From the cell containing the given text, extract its center point as [x, y] coordinate. 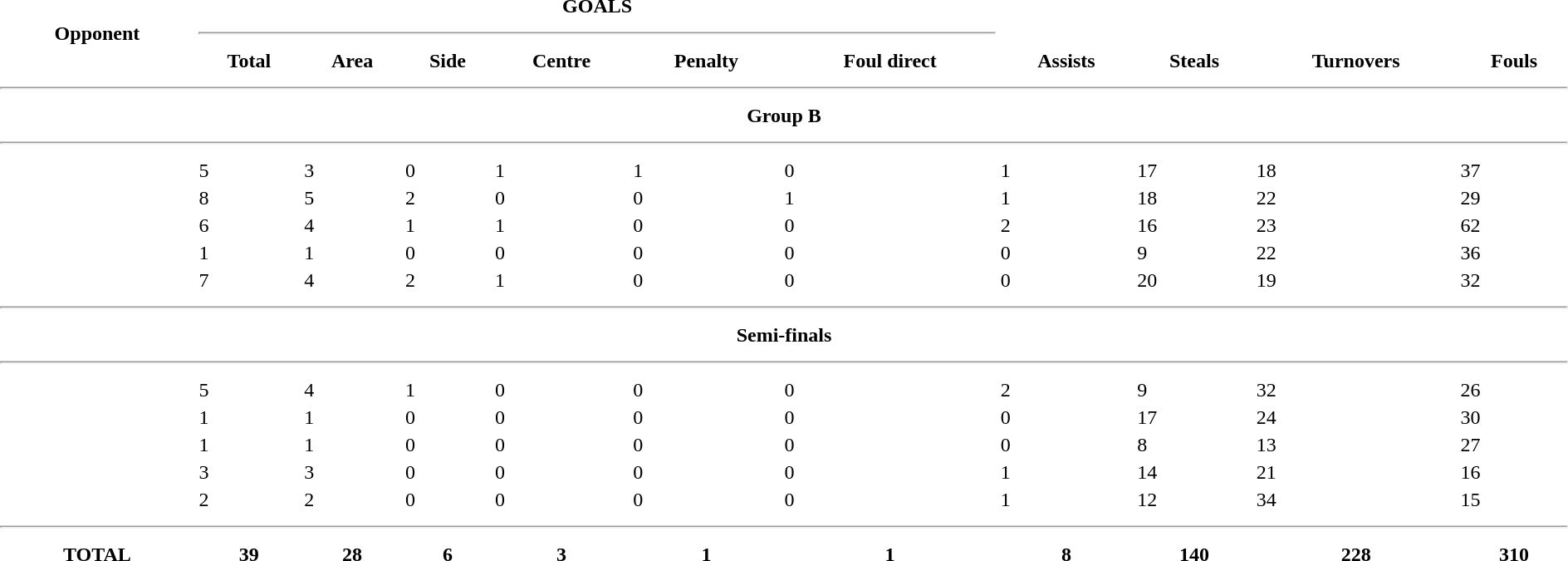
32 [1355, 390]
Centre [561, 61]
16 [1194, 225]
14 [1194, 472]
Side [447, 61]
Foul direct [890, 61]
20 [1194, 280]
12 [1194, 499]
13 [1355, 445]
19 [1355, 280]
Total [249, 61]
24 [1355, 417]
34 [1355, 499]
6 [249, 225]
21 [1355, 472]
23 [1355, 225]
Penalty [706, 61]
Area [352, 61]
7 [249, 280]
